Identify which cell holds the provided text, then report its (X, Y) central coordinate. 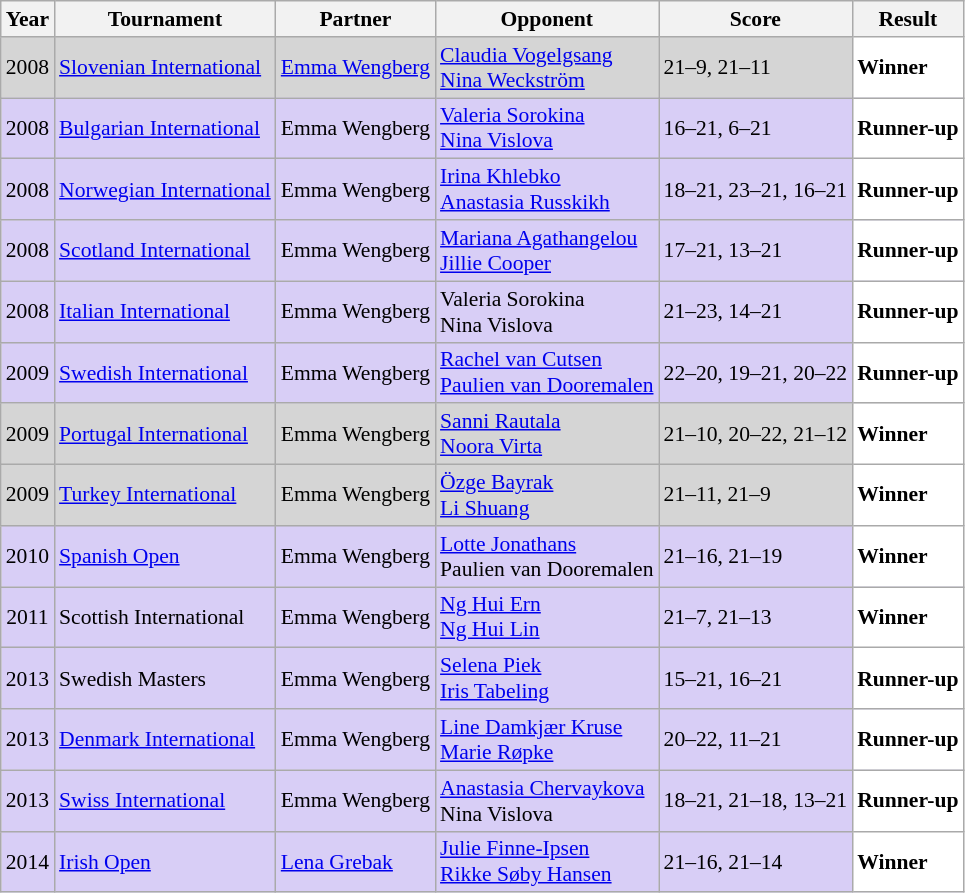
Year (28, 19)
21–10, 20–22, 21–12 (756, 434)
Sanni Rautala Noora Virta (547, 434)
Rachel van Cutsen Paulien van Dooremalen (547, 372)
18–21, 23–21, 16–21 (756, 190)
18–21, 21–18, 13–21 (756, 800)
21–11, 21–9 (756, 496)
Lena Grebak (356, 862)
21–9, 21–11 (756, 68)
16–21, 6–21 (756, 128)
Denmark International (165, 740)
Swedish International (165, 372)
Claudia Vogelgsang Nina Weckström (547, 68)
Slovenian International (165, 68)
Tournament (165, 19)
Anastasia Chervaykova Nina Vislova (547, 800)
Mariana Agathangelou Jillie Cooper (547, 250)
Swedish Masters (165, 678)
Bulgarian International (165, 128)
Irish Open (165, 862)
Scottish International (165, 618)
Italian International (165, 312)
Ng Hui Ern Ng Hui Lin (547, 618)
Score (756, 19)
21–7, 21–13 (756, 618)
15–21, 16–21 (756, 678)
Julie Finne-Ipsen Rikke Søby Hansen (547, 862)
Scotland International (165, 250)
Lotte Jonathans Paulien van Dooremalen (547, 556)
Result (908, 19)
Selena Piek Iris Tabeling (547, 678)
Irina Khlebko Anastasia Russkikh (547, 190)
Portugal International (165, 434)
21–23, 14–21 (756, 312)
Özge Bayrak Li Shuang (547, 496)
Opponent (547, 19)
Line Damkjær Kruse Marie Røpke (547, 740)
20–22, 11–21 (756, 740)
Spanish Open (165, 556)
21–16, 21–19 (756, 556)
21–16, 21–14 (756, 862)
Swiss International (165, 800)
2011 (28, 618)
2014 (28, 862)
Partner (356, 19)
Turkey International (165, 496)
17–21, 13–21 (756, 250)
2010 (28, 556)
22–20, 19–21, 20–22 (756, 372)
Norwegian International (165, 190)
